Output the [X, Y] coordinate of the center of the cell containing the given text.  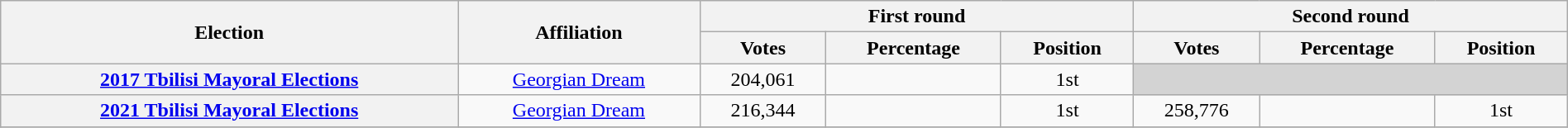
2017 Tbilisi Mayoral Elections [230, 79]
Second round [1351, 17]
258,776 [1197, 111]
First round [916, 17]
Election [230, 32]
204,061 [762, 79]
216,344 [762, 111]
2021 Tbilisi Mayoral Elections [230, 111]
Affiliation [579, 32]
